Return the (X, Y) coordinate for the center point of the cell that contains the specified text.  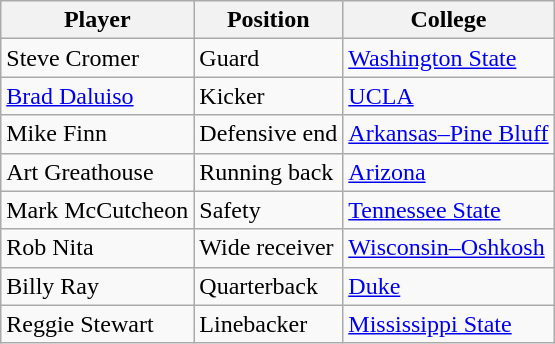
Wisconsin–Oshkosh (448, 248)
Tennessee State (448, 210)
Wide receiver (268, 248)
Kicker (268, 96)
Linebacker (268, 324)
Quarterback (268, 286)
Washington State (448, 58)
Running back (268, 172)
Position (268, 20)
Rob Nita (98, 248)
Reggie Stewart (98, 324)
Defensive end (268, 134)
Mark McCutcheon (98, 210)
Arkansas–Pine Bluff (448, 134)
Player (98, 20)
Billy Ray (98, 286)
Mississippi State (448, 324)
Guard (268, 58)
College (448, 20)
Duke (448, 286)
UCLA (448, 96)
Brad Daluiso (98, 96)
Mike Finn (98, 134)
Art Greathouse (98, 172)
Safety (268, 210)
Steve Cromer (98, 58)
Arizona (448, 172)
